Search for the cell housing the specified text and yield its (X, Y) center coordinate. 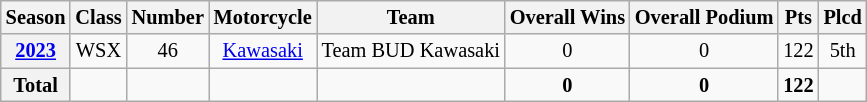
Pts (798, 17)
Class (98, 17)
WSX (98, 51)
Kawasaki (263, 51)
Total (36, 85)
Team BUD Kawasaki (411, 51)
Plcd (843, 17)
46 (168, 51)
Overall Podium (704, 17)
Season (36, 17)
Overall Wins (568, 17)
Motorcycle (263, 17)
Team (411, 17)
2023 (36, 51)
Number (168, 17)
5th (843, 51)
